Identify which cell holds the provided text, then report its (x, y) central coordinate. 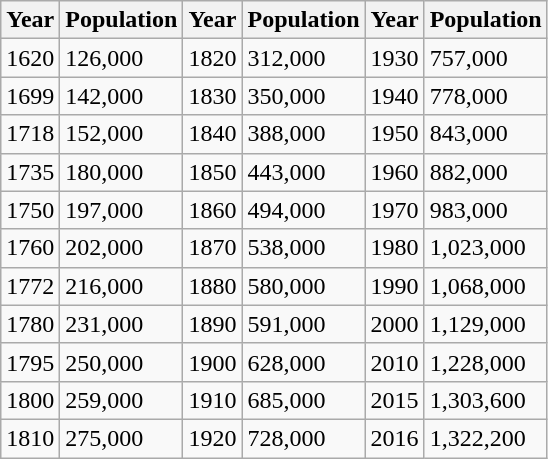
1,023,000 (486, 248)
202,000 (122, 248)
1830 (212, 96)
1,322,200 (486, 438)
1718 (30, 134)
778,000 (486, 96)
1750 (30, 210)
250,000 (122, 362)
628,000 (304, 362)
1890 (212, 324)
538,000 (304, 248)
1,129,000 (486, 324)
591,000 (304, 324)
1795 (30, 362)
685,000 (304, 400)
2015 (394, 400)
350,000 (304, 96)
1850 (212, 172)
231,000 (122, 324)
180,000 (122, 172)
1800 (30, 400)
1820 (212, 58)
1880 (212, 286)
1780 (30, 324)
2016 (394, 438)
1620 (30, 58)
1950 (394, 134)
1860 (212, 210)
580,000 (304, 286)
152,000 (122, 134)
1760 (30, 248)
1980 (394, 248)
388,000 (304, 134)
259,000 (122, 400)
494,000 (304, 210)
1772 (30, 286)
1840 (212, 134)
2000 (394, 324)
1,228,000 (486, 362)
1810 (30, 438)
312,000 (304, 58)
983,000 (486, 210)
1920 (212, 438)
757,000 (486, 58)
2010 (394, 362)
1970 (394, 210)
216,000 (122, 286)
1930 (394, 58)
1940 (394, 96)
843,000 (486, 134)
882,000 (486, 172)
1699 (30, 96)
1910 (212, 400)
1735 (30, 172)
1900 (212, 362)
275,000 (122, 438)
1,303,600 (486, 400)
126,000 (122, 58)
1870 (212, 248)
728,000 (304, 438)
1960 (394, 172)
142,000 (122, 96)
197,000 (122, 210)
443,000 (304, 172)
1,068,000 (486, 286)
1990 (394, 286)
